Capture the cell that displays the provided text and extract its (X, Y) central coordinate. 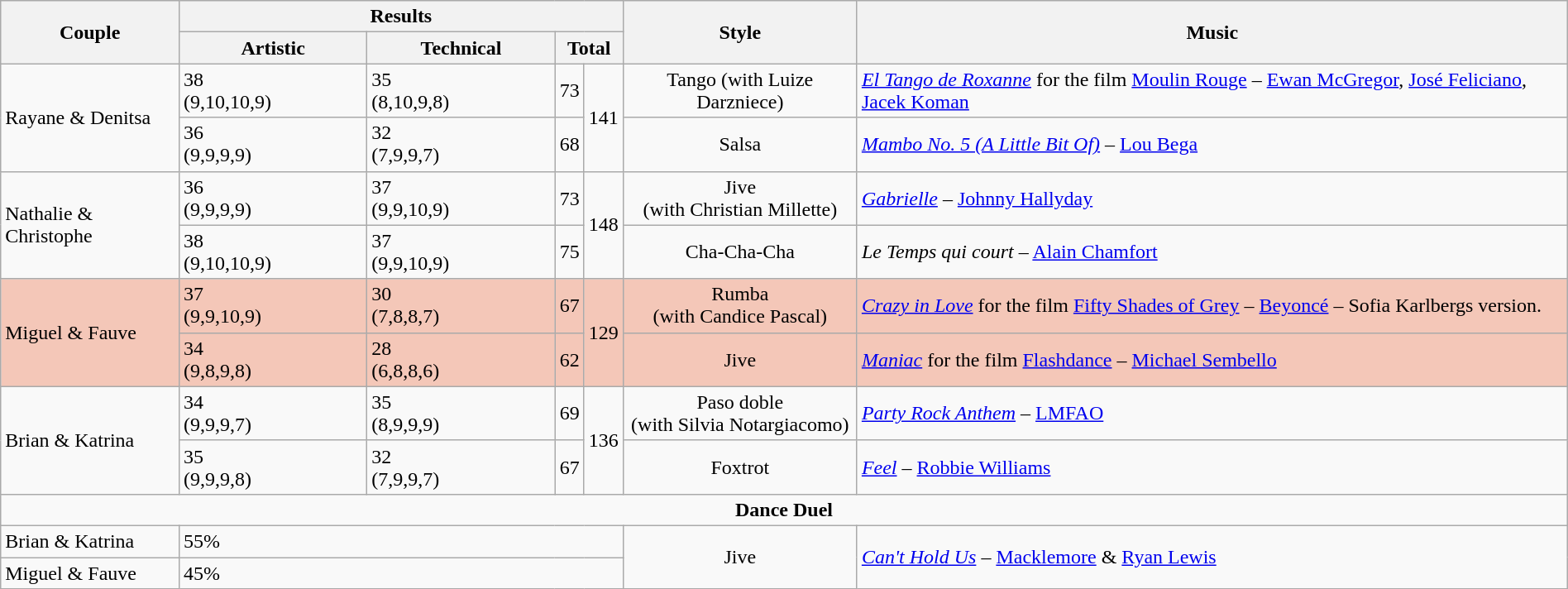
Salsa (739, 144)
Crazy in Love for the film Fifty Shades of Grey – Beyoncé – Sofia Karlbergs version. (1212, 306)
Feel – Robbie Williams (1212, 467)
Nathalie & Christophe (90, 225)
35(9,9,9,8) (273, 467)
34(9,9,9,7) (273, 414)
45% (400, 573)
30(7,8,8,7) (461, 306)
Couple (90, 32)
Le Temps qui court – Alain Chamfort (1212, 251)
Tango (with Luize Darzniece) (739, 91)
Rayane & Denitsa (90, 117)
Jive(with Christian Millette) (739, 199)
El Tango de Roxanne for the film Moulin Rouge – Ewan McGregor, José Feliciano, Jacek Koman (1212, 91)
69 (569, 414)
Mambo No. 5 (A Little Bit Of) – Lou Bega (1212, 144)
28(6,8,8,6) (461, 359)
38(9,10,10,9) (273, 91)
Results (400, 17)
35(8,10,9,8) (461, 91)
148 (604, 225)
Style (739, 32)
34(9,8,9,8) (273, 359)
Gabrielle – Johnny Hallyday (1212, 199)
Music (1212, 32)
Party Rock Anthem – LMFAO (1212, 414)
Dance Duel (784, 510)
Cha-Cha-Cha (739, 251)
62 (569, 359)
Technical (461, 48)
68 (569, 144)
75 (569, 251)
35(8,9,9,9) (461, 414)
Paso doble(with Silvia Notargiacomo) (739, 414)
136 (604, 440)
Total (589, 48)
Rumba(with Candice Pascal) (739, 306)
Maniac for the film Flashdance – Michael Sembello (1212, 359)
38 (9,10,10,9) (273, 251)
Foxtrot (739, 467)
55% (400, 541)
Artistic (273, 48)
Can't Hold Us – Macklemore & Ryan Lewis (1212, 557)
141 (604, 117)
129 (604, 333)
